Extract the (X, Y) coordinate from the center of the cell holding the provided text.  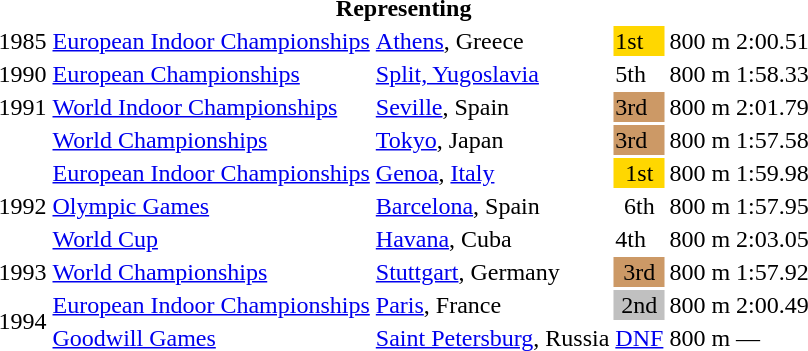
Havana, Cuba (492, 239)
4th (640, 239)
Barcelona, Spain (492, 206)
European Championships (211, 74)
Paris, France (492, 305)
Stuttgart, Germany (492, 272)
Olympic Games (211, 206)
World Cup (211, 239)
2nd (640, 305)
6th (640, 206)
Athens, Greece (492, 41)
Genoa, Italy (492, 173)
World Indoor Championships (211, 107)
Tokyo, Japan (492, 140)
Seville, Spain (492, 107)
5th (640, 74)
Split, Yugoslavia (492, 74)
